For the text-containing cell, return its midpoint in (X, Y) coordinate format. 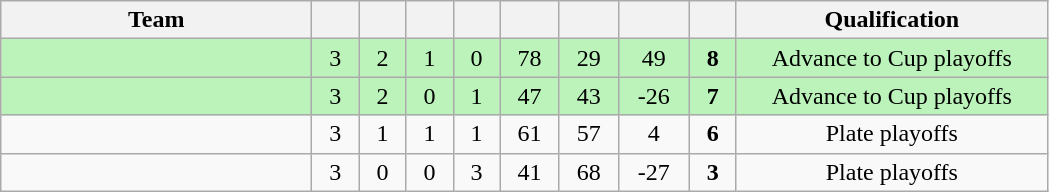
-26 (654, 96)
47 (530, 96)
6 (712, 134)
68 (588, 172)
43 (588, 96)
29 (588, 58)
61 (530, 134)
8 (712, 58)
49 (654, 58)
Qualification (892, 20)
57 (588, 134)
41 (530, 172)
4 (654, 134)
78 (530, 58)
-27 (654, 172)
7 (712, 96)
Team (156, 20)
